Scan for the cell matching the given text and deliver its (x, y) coordinate at center. 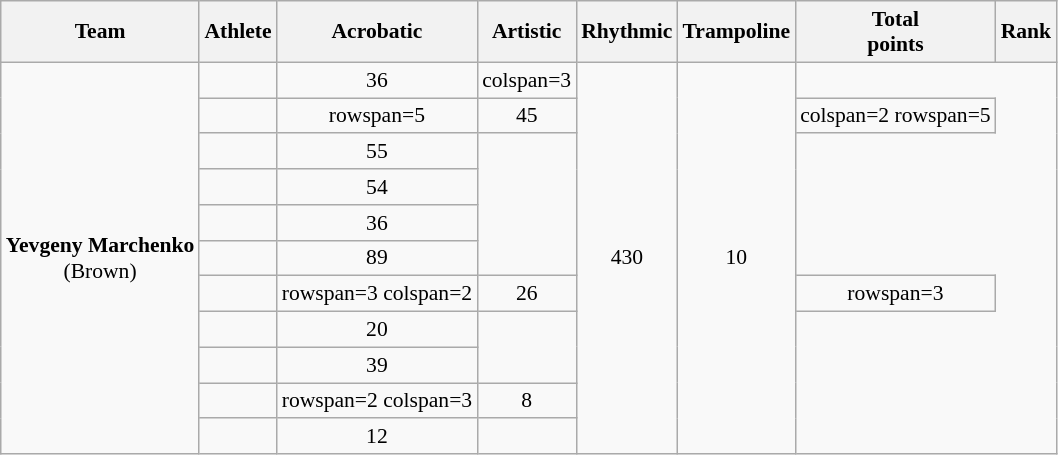
430 (626, 258)
rowspan=3 (896, 294)
Team (100, 32)
39 (378, 365)
Trampoline (736, 32)
colspan=2 rowspan=5 (896, 116)
55 (378, 152)
45 (526, 116)
Rank (1026, 32)
20 (378, 330)
26 (526, 294)
Totalpoints (896, 32)
10 (736, 258)
colspan=3 (526, 80)
Acrobatic (378, 32)
12 (378, 437)
Artistic (526, 32)
rowspan=2 colspan=3 (378, 401)
8 (526, 401)
rowspan=5 (378, 116)
Yevgeny Marchenko(Brown) (100, 258)
Athlete (238, 32)
rowspan=3 colspan=2 (378, 294)
Rhythmic (626, 32)
54 (378, 187)
89 (378, 258)
